Identify which cell holds the provided text, then report its (X, Y) central coordinate. 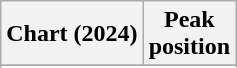
Peakposition (189, 34)
Chart (2024) (72, 34)
